Search for the cell housing the specified text and yield its (X, Y) center coordinate. 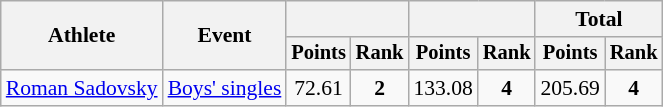
Total (598, 19)
133.08 (442, 88)
Boys' singles (225, 88)
2 (380, 88)
Athlete (82, 36)
205.69 (570, 88)
Roman Sadovsky (82, 88)
72.61 (318, 88)
Event (225, 36)
